Detect which cell encompasses the target text, then output its (x, y) center coordinate. 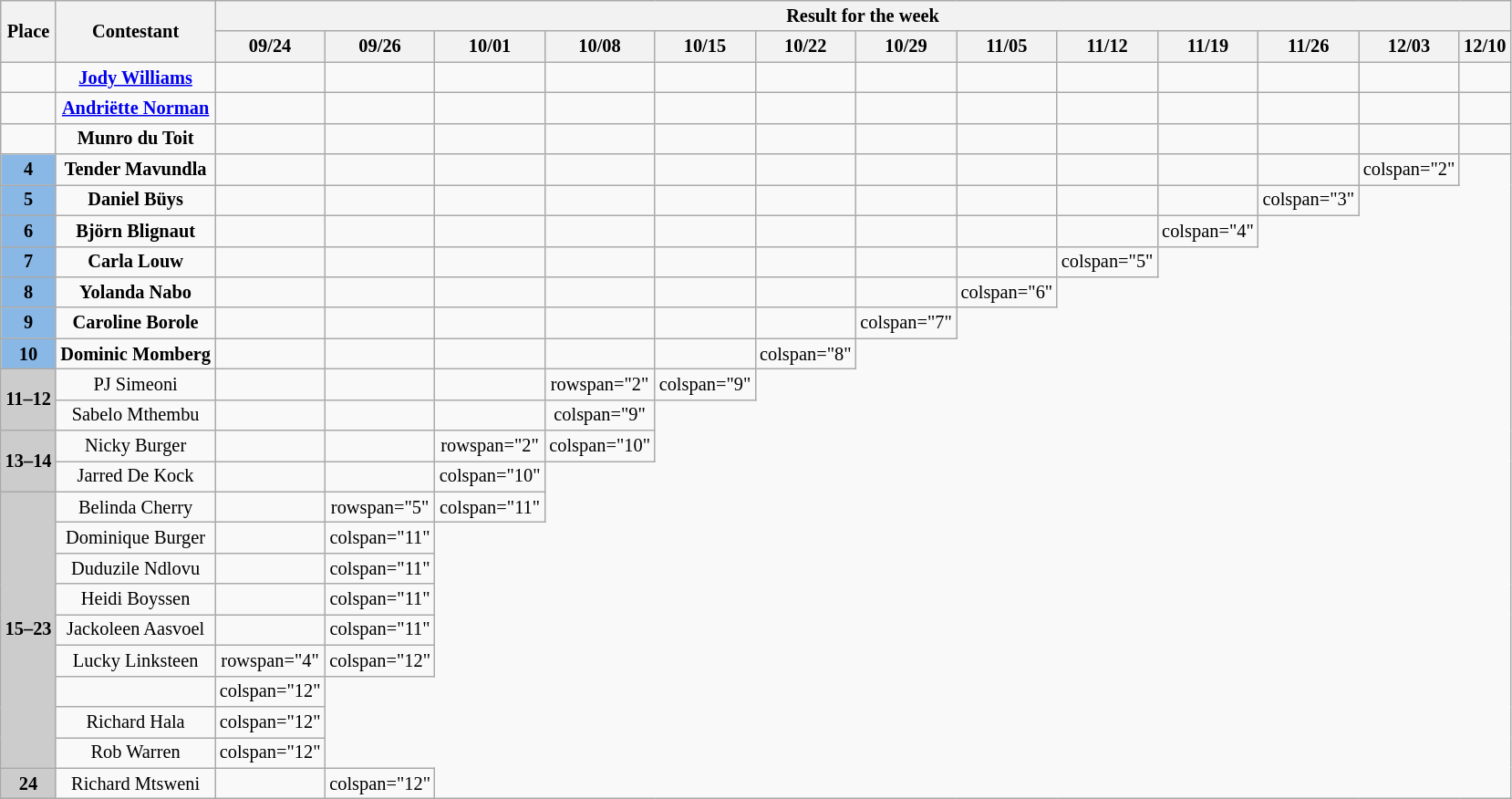
09/26 (379, 47)
Duduzile Ndlovu (135, 568)
rowspan="5" (379, 507)
9 (29, 323)
11/05 (1007, 47)
Richard Mtsweni (135, 783)
10/08 (599, 47)
10 (29, 354)
colspan="7" (906, 323)
11–12 (29, 399)
11/26 (1309, 47)
8 (29, 292)
Rob Warren (135, 752)
5 (29, 200)
Dominic Momberg (135, 354)
colspan="6" (1007, 292)
colspan="3" (1309, 200)
Richard Hala (135, 721)
Heidi Boyssen (135, 599)
PJ Simeoni (135, 384)
Daniel Büys (135, 200)
rowspan="4" (270, 660)
10/22 (805, 47)
24 (29, 783)
colspan="8" (805, 354)
Carla Louw (135, 262)
Yolanda Nabo (135, 292)
colspan="4" (1207, 231)
Jackoleen Aasvoel (135, 629)
colspan="5" (1107, 262)
Sabelo Mthembu (135, 415)
colspan="2" (1409, 170)
7 (29, 262)
Belinda Cherry (135, 507)
10/01 (490, 47)
Caroline Borole (135, 323)
11/19 (1207, 47)
12/03 (1409, 47)
4 (29, 170)
Dominique Burger (135, 537)
12/10 (1485, 47)
10/29 (906, 47)
Jarred De Kock (135, 476)
Place (29, 31)
Lucky Linksteen (135, 660)
Result for the week (863, 16)
Munro du Toit (135, 139)
Jody Williams (135, 78)
Andriëtte Norman (135, 108)
Björn Blignaut (135, 231)
09/24 (270, 47)
11/12 (1107, 47)
Contestant (135, 31)
10/15 (705, 47)
Tender Mavundla (135, 170)
6 (29, 231)
Nicky Burger (135, 446)
15–23 (29, 629)
13–14 (29, 462)
